Output the (x, y) coordinate of the center of the cell containing the given text.  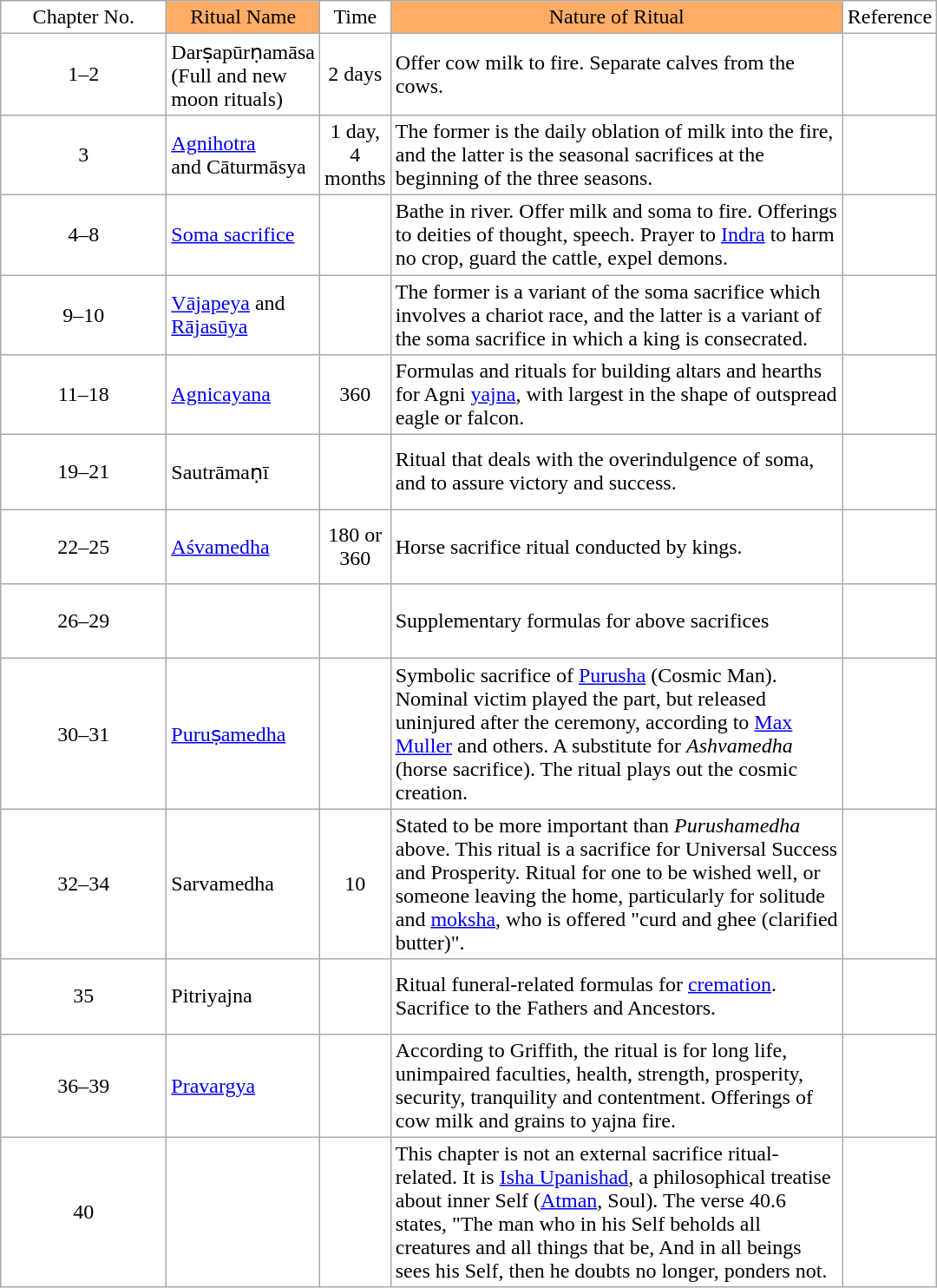
Vājapeya and Rājasūya (243, 314)
Reference (889, 17)
11–18 (83, 395)
Agnihotraand Cāturmāsya (243, 154)
32–34 (83, 884)
35 (83, 996)
36–39 (83, 1085)
10 (355, 884)
9–10 (83, 314)
3 (83, 154)
360 (355, 395)
Chapter No. (83, 17)
Nature of Ritual (616, 17)
Horse sacrifice ritual conducted by kings. (616, 547)
The former is the daily oblation of milk into the fire, and the latter is the seasonal sacrifices at the beginning of the three seasons. (616, 154)
26–29 (83, 621)
Offer cow milk to fire. Separate calves from the cows. (616, 75)
Supplementary formulas for above sacrifices (616, 621)
Formulas and rituals for building altars and hearths for Agni yajna, with largest in the shape of outspread eagle or falcon. (616, 395)
22–25 (83, 547)
Sautrāmaṇī (243, 472)
Puruṣamedha (243, 734)
Soma sacrifice (243, 234)
2 days (355, 75)
Pitriyajna (243, 996)
Ritual Name (243, 17)
180 or 360 (355, 547)
Ritual funeral-related formulas for cremation. Sacrifice to the Fathers and Ancestors. (616, 996)
Aśvamedha (243, 547)
1–2 (83, 75)
Ritual that deals with the overindulgence of soma, and to assure victory and success. (616, 472)
Pravargya (243, 1085)
Darṣapūrṇamāsa (Full and new moon rituals) (243, 75)
19–21 (83, 472)
1 day, 4 months (355, 154)
40 (83, 1212)
30–31 (83, 734)
Time (355, 17)
4–8 (83, 234)
Sarvamedha (243, 884)
Agnicayana (243, 395)
